Find where the given text appears and provide that cell's center as [x, y] coordinate. 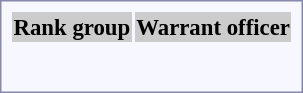
Warrant officer [214, 27]
Rank group [72, 27]
